Identify which cell holds the provided text, then report its (X, Y) central coordinate. 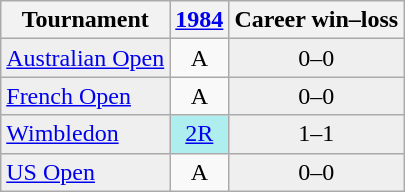
Career win–loss (316, 20)
US Open (86, 172)
Australian Open (86, 58)
2R (200, 134)
Tournament (86, 20)
French Open (86, 96)
Wimbledon (86, 134)
1–1 (316, 134)
1984 (200, 20)
